Pinpoint the cell where the given text exists, returning its (X, Y) midpoint coordinate. 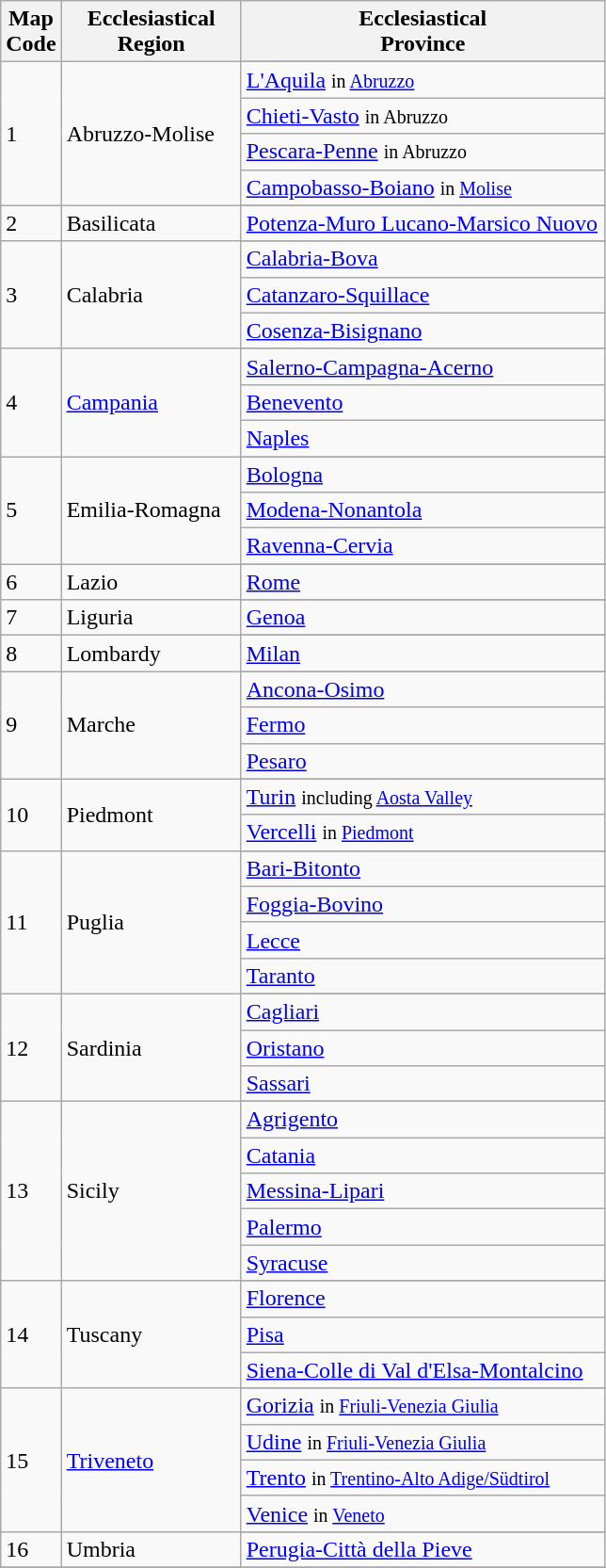
Puglia (151, 922)
Benevento (423, 402)
L'Aquila in Abruzzo (423, 80)
Naples (423, 438)
Lecce (423, 940)
Liguria (151, 618)
Siena-Colle di Val d'Elsa-Montalcino (423, 1370)
Pisa (423, 1334)
Foggia-Bovino (423, 904)
Triveneto (151, 1460)
Bologna (423, 474)
Calabria (151, 295)
Udine in Friuli-Venezia Giulia (423, 1442)
Milan (423, 654)
2 (31, 223)
Modena-Nonantola (423, 510)
Taranto (423, 976)
Piedmont (151, 815)
Lombardy (151, 654)
Fermo (423, 725)
12 (31, 1047)
Ancona-Osimo (423, 689)
Salerno-Campagna-Acerno (423, 366)
Venice in Veneto (423, 1513)
16 (31, 1549)
8 (31, 654)
11 (31, 922)
MapCode (31, 32)
10 (31, 815)
4 (31, 402)
Lazio (151, 582)
Trento in Trentino-Alto Adige/Südtirol (423, 1478)
Agrigento (423, 1120)
Potenza-Muro Lucano-Marsico Nuovo (423, 223)
Cagliari (423, 1011)
Gorizia in Friuli-Venezia Giulia (423, 1406)
Emilia-Romagna (151, 509)
6 (31, 582)
Basilicata (151, 223)
Cosenza-Bisignano (423, 331)
3 (31, 295)
Sassari (423, 1084)
13 (31, 1191)
15 (31, 1460)
Catanzaro-Squillace (423, 295)
Campobasso-Boiano in Molise (423, 187)
Catania (423, 1156)
Calabria-Bova (423, 259)
14 (31, 1334)
Bari-Bitonto (423, 868)
Oristano (423, 1048)
Ravenna-Cervia (423, 546)
Syracuse (423, 1263)
7 (31, 618)
Pescara-Penne in Abruzzo (423, 152)
Umbria (151, 1549)
Sicily (151, 1191)
EcclesiasticalProvince (423, 32)
5 (31, 509)
Marche (151, 725)
Tuscany (151, 1334)
Genoa (423, 618)
Campania (151, 402)
Florence (423, 1299)
Abruzzo-Molise (151, 134)
Pesaro (423, 761)
Vercelli in Piedmont (423, 832)
Sardinia (151, 1047)
Palermo (423, 1227)
Perugia-Città della Pieve (423, 1549)
1 (31, 134)
9 (31, 725)
Rome (423, 582)
EcclesiasticalRegion (151, 32)
Turin including Aosta Valley (423, 797)
Chieti-Vasto in Abruzzo (423, 116)
Messina-Lipari (423, 1191)
